Detect which cell encompasses the target text, then output its (X, Y) center coordinate. 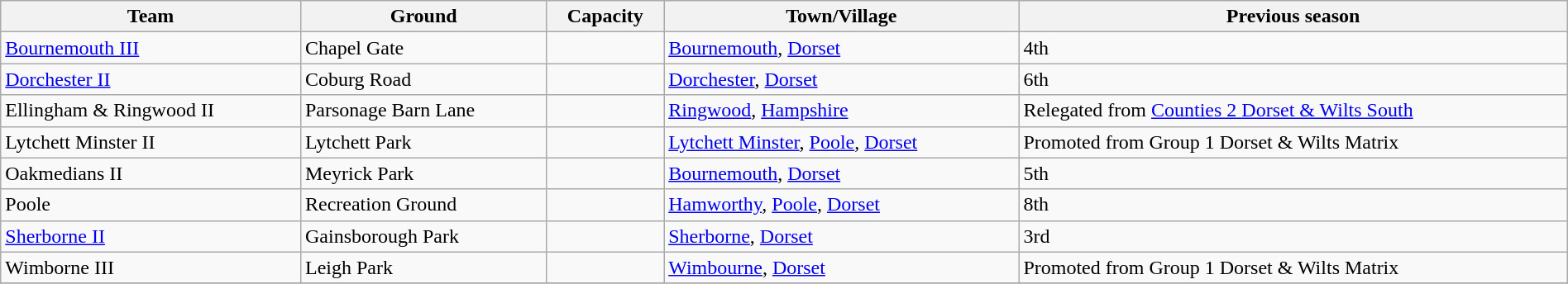
Dorchester, Dorset (842, 79)
Lytchett Minster II (151, 142)
Dorchester II (151, 79)
Lytchett Park (423, 142)
Wimbourne, Dorset (842, 267)
Poole (151, 205)
Chapel Gate (423, 48)
Town/Village (842, 17)
Capacity (605, 17)
Relegated from Counties 2 Dorset & Wilts South (1293, 111)
Parsonage Barn Lane (423, 111)
Hamworthy, Poole, Dorset (842, 205)
Bournemouth III (151, 48)
8th (1293, 205)
Leigh Park (423, 267)
3rd (1293, 236)
5th (1293, 173)
Sherborne II (151, 236)
Wimborne III (151, 267)
Sherborne, Dorset (842, 236)
Ground (423, 17)
4th (1293, 48)
Coburg Road (423, 79)
Gainsborough Park (423, 236)
Oakmedians II (151, 173)
Team (151, 17)
Meyrick Park (423, 173)
Ellingham & Ringwood II (151, 111)
6th (1293, 79)
Previous season (1293, 17)
Recreation Ground (423, 205)
Ringwood, Hampshire (842, 111)
Lytchett Minster, Poole, Dorset (842, 142)
